Scan for the cell matching the given text and deliver its [x, y] coordinate at center. 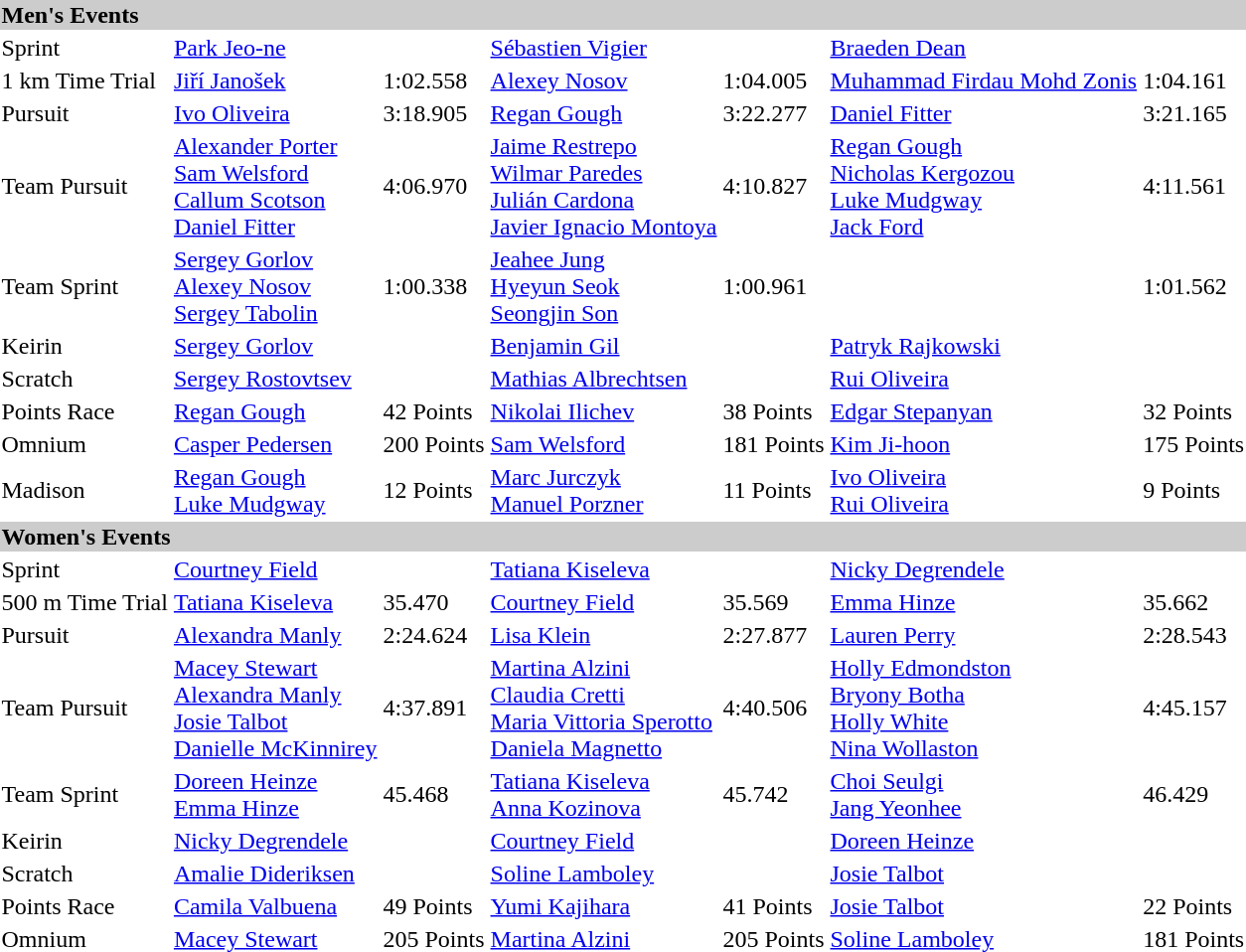
Sergey Gorlov [275, 346]
2:28.543 [1194, 635]
Emma Hinze [984, 602]
Sergey GorlovAlexey NosovSergey Tabolin [275, 286]
Ivo Oliveira [275, 113]
Soline Lamboley [604, 873]
1:00.338 [433, 286]
181 Points [773, 444]
Alexey Nosov [604, 80]
Jiří Janošek [275, 80]
45.468 [433, 795]
35.569 [773, 602]
Sergey Rostovtsev [275, 379]
22 Points [1194, 906]
Camila Valbuena [275, 906]
Choi SeulgiJang Yeonhee [984, 795]
500 m Time Trial [84, 602]
1:04.005 [773, 80]
Sébastien Vigier [604, 48]
2:24.624 [433, 635]
Casper Pedersen [275, 444]
38 Points [773, 411]
Doreen HeinzeEmma Hinze [275, 795]
4:10.827 [773, 187]
Braeden Dean [984, 48]
Rui Oliveira [984, 379]
Jeahee JungHyeyun SeokSeongjin Son [604, 286]
1:00.961 [773, 286]
3:22.277 [773, 113]
1:04.161 [1194, 80]
Madison [84, 491]
Amalie Dideriksen [275, 873]
Doreen Heinze [984, 841]
49 Points [433, 906]
Mathias Albrechtsen [604, 379]
Alexandra Manly [275, 635]
Nikolai Ilichev [604, 411]
Jaime RestrepoWilmar ParedesJulián CardonaJavier Ignacio Montoya [604, 187]
Men's Events [623, 15]
1 km Time Trial [84, 80]
35.662 [1194, 602]
Sam Welsford [604, 444]
46.429 [1194, 795]
1:01.562 [1194, 286]
3:18.905 [433, 113]
42 Points [433, 411]
Benjamin Gil [604, 346]
Kim Ji-hoon [984, 444]
Yumi Kajihara [604, 906]
Marc JurczykManuel Porzner [604, 491]
2:27.877 [773, 635]
41 Points [773, 906]
Edgar Stepanyan [984, 411]
Park Jeo-ne [275, 48]
4:06.970 [433, 187]
Holly EdmondstonBryony BothaHolly WhiteNina Wollaston [984, 708]
4:40.506 [773, 708]
4:11.561 [1194, 187]
Lisa Klein [604, 635]
3:21.165 [1194, 113]
175 Points [1194, 444]
4:45.157 [1194, 708]
Muhammad Firdau Mohd Zonis [984, 80]
1:02.558 [433, 80]
9 Points [1194, 491]
Alexander PorterSam WelsfordCallum ScotsonDaniel Fitter [275, 187]
Daniel Fitter [984, 113]
35.470 [433, 602]
200 Points [433, 444]
4:37.891 [433, 708]
Regan GoughLuke Mudgway [275, 491]
Macey StewartAlexandra ManlyJosie TalbotDanielle McKinnirey [275, 708]
45.742 [773, 795]
Lauren Perry [984, 635]
Regan GoughNicholas KergozouLuke MudgwayJack Ford [984, 187]
Omnium [84, 444]
Women's Events [623, 537]
Tatiana KiselevaAnna Kozinova [604, 795]
32 Points [1194, 411]
Ivo OliveiraRui Oliveira [984, 491]
Patryk Rajkowski [984, 346]
11 Points [773, 491]
Martina AlziniClaudia CrettiMaria Vittoria SperottoDaniela Magnetto [604, 708]
12 Points [433, 491]
